Search for the cell housing the specified text and yield its (x, y) center coordinate. 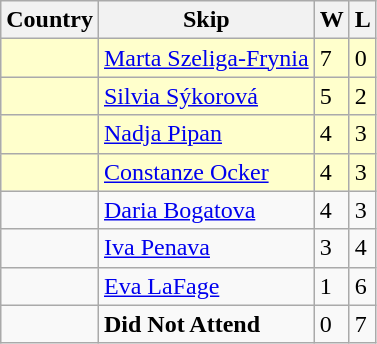
Iva Penava (206, 248)
Nadja Pipan (206, 134)
Marta Szeliga-Frynia (206, 58)
Daria Bogatova (206, 210)
5 (332, 96)
Eva LaFage (206, 286)
Constanze Ocker (206, 172)
1 (332, 286)
L (362, 20)
Did Not Attend (206, 324)
6 (362, 286)
W (332, 20)
2 (362, 96)
Silvia Sýkorová (206, 96)
Skip (206, 20)
Country (50, 20)
